For the text-containing cell, return its midpoint in [x, y] coordinate format. 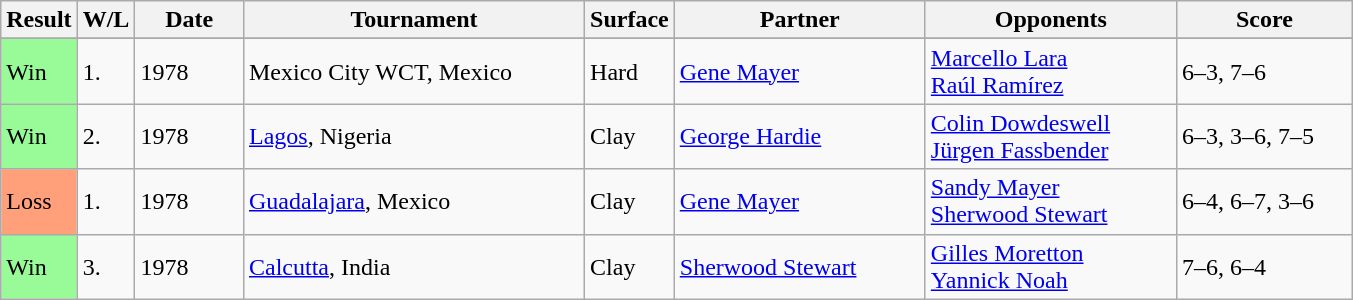
Surface [630, 20]
Lagos, Nigeria [414, 136]
Calcutta, India [414, 266]
Gilles Moretton Yannick Noah [1050, 266]
Date [190, 20]
7–6, 6–4 [1264, 266]
6–4, 6–7, 3–6 [1264, 202]
Mexico City WCT, Mexico [414, 72]
Opponents [1050, 20]
Hard [630, 72]
6–3, 7–6 [1264, 72]
2. [106, 136]
Loss [39, 202]
Marcello Lara Raúl Ramírez [1050, 72]
George Hardie [800, 136]
6–3, 3–6, 7–5 [1264, 136]
Sandy Mayer Sherwood Stewart [1050, 202]
Tournament [414, 20]
Colin Dowdeswell Jürgen Fassbender [1050, 136]
Sherwood Stewart [800, 266]
Partner [800, 20]
Guadalajara, Mexico [414, 202]
Score [1264, 20]
W/L [106, 20]
3. [106, 266]
Result [39, 20]
